Return the [x, y] coordinate for the center point of the cell that contains the specified text.  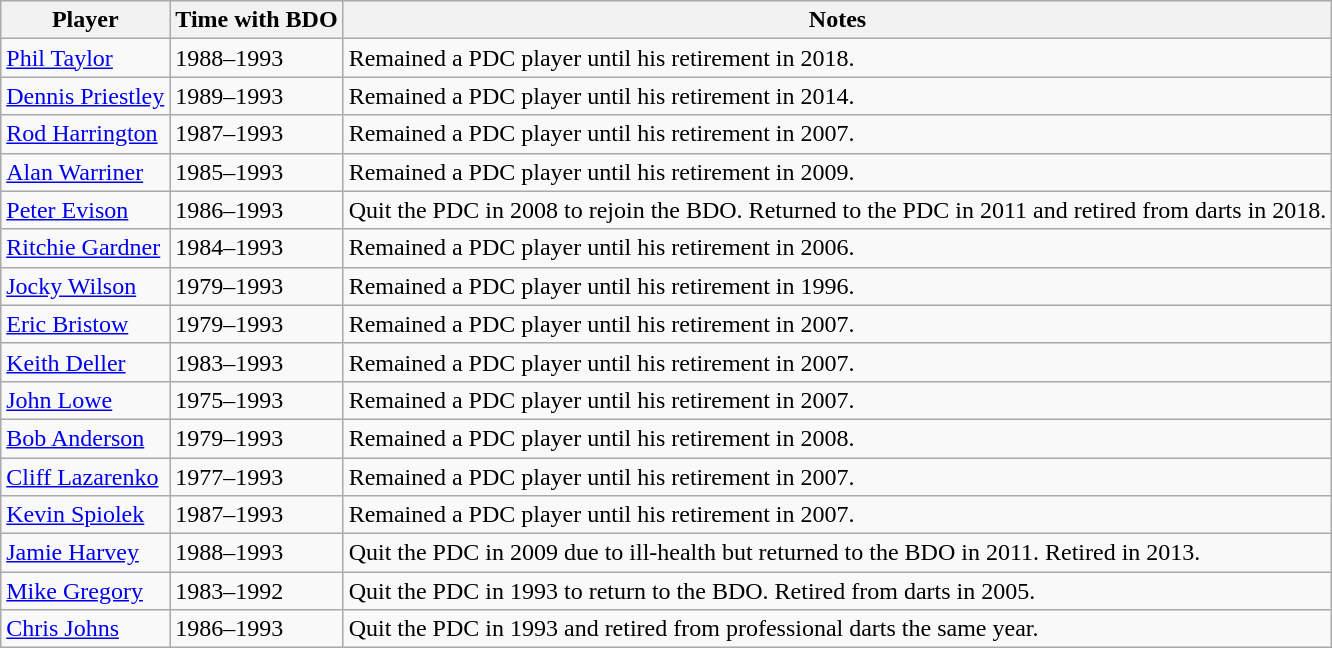
Remained a PDC player until his retirement in 2014. [838, 96]
Remained a PDC player until his retirement in 2009. [838, 172]
Kevin Spiolek [86, 515]
1975–1993 [256, 400]
1983–1992 [256, 591]
Notes [838, 20]
Quit the PDC in 1993 and retired from professional darts the same year. [838, 629]
Remained a PDC player until his retirement in 2008. [838, 438]
Jocky Wilson [86, 286]
1984–1993 [256, 248]
Remained a PDC player until his retirement in 2006. [838, 248]
Ritchie Gardner [86, 248]
1983–1993 [256, 362]
1985–1993 [256, 172]
Cliff Lazarenko [86, 477]
1989–1993 [256, 96]
Quit the PDC in 2008 to rejoin the BDO. Returned to the PDC in 2011 and retired from darts in 2018. [838, 210]
Jamie Harvey [86, 553]
Alan Warriner [86, 172]
Eric Bristow [86, 324]
Chris Johns [86, 629]
Phil Taylor [86, 58]
Time with BDO [256, 20]
Player [86, 20]
Bob Anderson [86, 438]
Quit the PDC in 2009 due to ill-health but returned to the BDO in 2011. Retired in 2013. [838, 553]
Quit the PDC in 1993 to return to the BDO. Retired from darts in 2005. [838, 591]
Remained a PDC player until his retirement in 1996. [838, 286]
1977–1993 [256, 477]
Rod Harrington [86, 134]
John Lowe [86, 400]
Remained a PDC player until his retirement in 2018. [838, 58]
Mike Gregory [86, 591]
Keith Deller [86, 362]
Dennis Priestley [86, 96]
Peter Evison [86, 210]
